Find where the given text appears and provide that cell's center as [X, Y] coordinate. 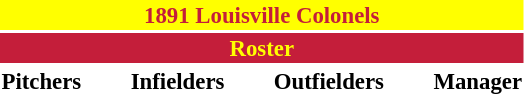
1891 Louisville Colonels [262, 15]
Roster [262, 48]
